Find where the given text appears and provide that cell's center as (x, y) coordinate. 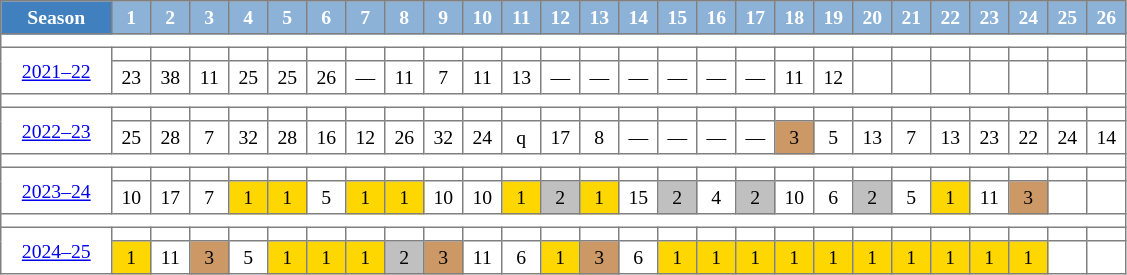
q (522, 138)
21 (912, 18)
38 (170, 78)
2022–23 (56, 130)
2023–24 (56, 190)
2024–25 (56, 250)
20 (872, 18)
Season (56, 18)
9 (444, 18)
18 (794, 18)
2021–22 (56, 70)
19 (834, 18)
